From the cell containing the given text, extract its center point as (x, y) coordinate. 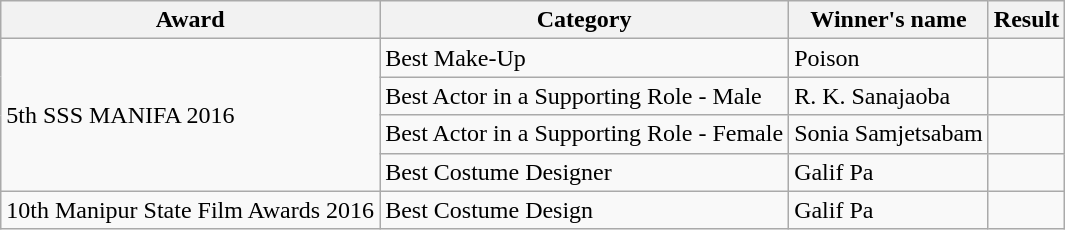
Category (584, 20)
Best Actor in a Supporting Role - Female (584, 134)
10th Manipur State Film Awards 2016 (190, 210)
Award (190, 20)
R. K. Sanajaoba (889, 96)
Sonia Samjetsabam (889, 134)
Best Make-Up (584, 58)
Best Costume Design (584, 210)
Poison (889, 58)
Result (1026, 20)
Best Actor in a Supporting Role - Male (584, 96)
Best Costume Designer (584, 172)
Winner's name (889, 20)
5th SSS MANIFA 2016 (190, 115)
